Detect which cell encompasses the target text, then output its [X, Y] center coordinate. 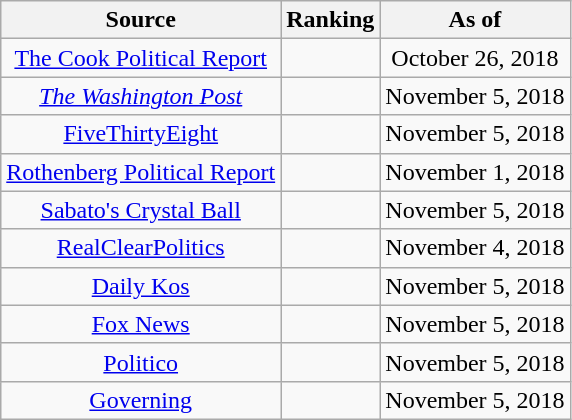
Rothenberg Political Report [141, 172]
Daily Kos [141, 286]
Ranking [330, 20]
RealClearPolitics [141, 248]
October 26, 2018 [475, 58]
Politico [141, 362]
Sabato's Crystal Ball [141, 210]
November 4, 2018 [475, 248]
Fox News [141, 324]
As of [475, 20]
November 1, 2018 [475, 172]
Governing [141, 400]
The Cook Political Report [141, 58]
FiveThirtyEight [141, 134]
Source [141, 20]
The Washington Post [141, 96]
